From the cell containing the given text, extract its center point as (X, Y) coordinate. 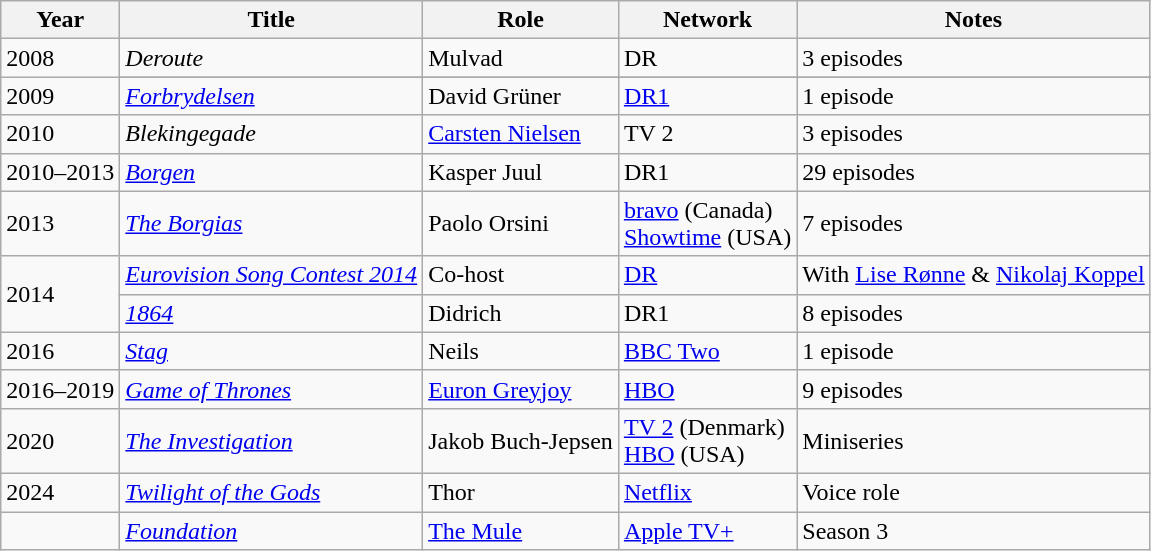
Deroute (272, 58)
1864 (272, 313)
Twilight of the Gods (272, 492)
2009 (60, 96)
Carsten Nielsen (521, 134)
Title (272, 20)
Netflix (707, 492)
29 episodes (974, 172)
2020 (60, 440)
Mulvad (521, 58)
2016 (60, 351)
Network (707, 20)
2016–2019 (60, 389)
BBC Two (707, 351)
The Borgias (272, 224)
Euron Greyjoy (521, 389)
8 episodes (974, 313)
Co-host (521, 275)
2010–2013 (60, 172)
Neils (521, 351)
Kasper Juul (521, 172)
Apple TV+ (707, 531)
Voice role (974, 492)
Miniseries (974, 440)
Blekingegade (272, 134)
Notes (974, 20)
Didrich (521, 313)
Role (521, 20)
Jakob Buch-Jepsen (521, 440)
Paolo Orsini (521, 224)
2008 (60, 58)
Forbrydelsen (272, 96)
Season 3 (974, 531)
The Mule (521, 531)
HBO (707, 389)
Thor (521, 492)
9 episodes (974, 389)
2010 (60, 134)
Eurovision Song Contest 2014 (272, 275)
2014 (60, 294)
Foundation (272, 531)
Stag (272, 351)
7 episodes (974, 224)
Borgen (272, 172)
TV 2 (707, 134)
2013 (60, 224)
Year (60, 20)
David Grüner (521, 96)
bravo (Canada) Showtime (USA) (707, 224)
With Lise Rønne & Nikolaj Koppel (974, 275)
2024 (60, 492)
TV 2 (Denmark)HBO (USA) (707, 440)
The Investigation (272, 440)
Game of Thrones (272, 389)
